Search for the cell housing the specified text and yield its (x, y) center coordinate. 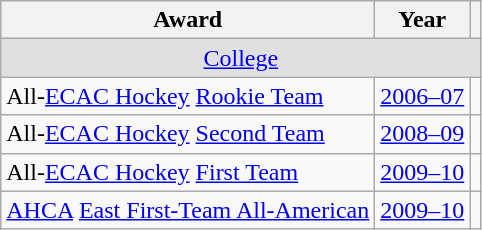
Year (422, 20)
Award (188, 20)
2008–09 (422, 134)
2006–07 (422, 96)
All-ECAC Hockey Second Team (188, 134)
All-ECAC Hockey Rookie Team (188, 96)
All-ECAC Hockey First Team (188, 172)
College (241, 58)
AHCA East First-Team All-American (188, 210)
